Pinpoint the cell where the given text exists, returning its (X, Y) midpoint coordinate. 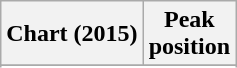
Chart (2015) (72, 34)
Peak position (189, 34)
